Return (X, Y) of the center of cell containing provided text 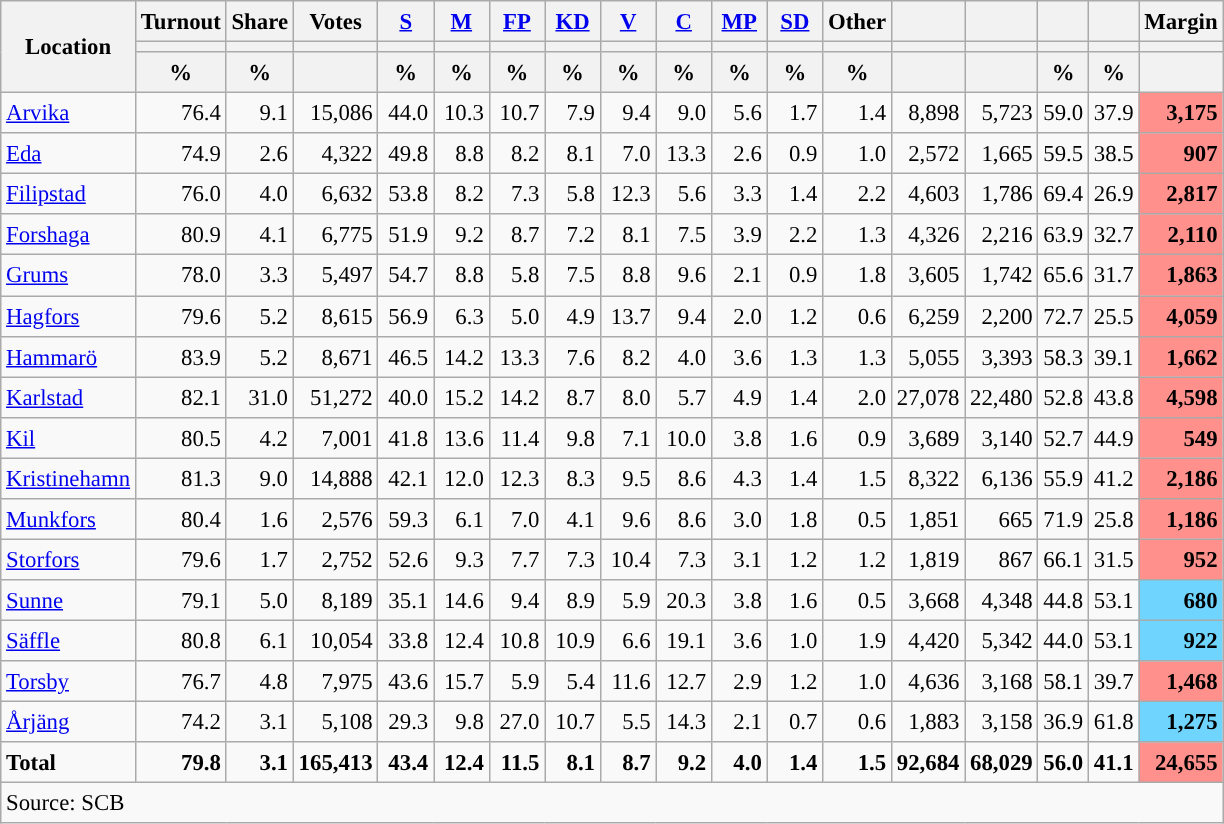
15.2 (462, 398)
4.8 (260, 682)
Source: SCB (612, 804)
C (684, 22)
V (628, 22)
4,636 (928, 682)
6,259 (928, 316)
12.0 (462, 478)
26.9 (1113, 194)
6.6 (628, 640)
KD (573, 22)
Torsby (68, 682)
40.0 (406, 398)
10.0 (684, 438)
5,108 (336, 722)
29.3 (406, 722)
3,175 (1181, 114)
Sunne (68, 600)
74.2 (180, 722)
10,054 (336, 640)
56.0 (1063, 762)
58.1 (1063, 682)
680 (1181, 600)
Margin (1181, 22)
549 (1181, 438)
19.1 (684, 640)
SD (795, 22)
5.5 (628, 722)
46.5 (406, 356)
8.0 (628, 398)
14.3 (684, 722)
14,888 (336, 478)
7,001 (336, 438)
76.7 (180, 682)
13.7 (628, 316)
Arvika (68, 114)
5,342 (1002, 640)
Eda (68, 154)
7.9 (573, 114)
8,322 (928, 478)
82.1 (180, 398)
1,665 (1002, 154)
43.8 (1113, 398)
14.6 (462, 600)
Share (260, 22)
M (462, 22)
63.9 (1063, 234)
68,029 (1002, 762)
4,348 (1002, 600)
7.7 (517, 560)
2.9 (739, 682)
3,158 (1002, 722)
Kil (68, 438)
55.9 (1063, 478)
31.0 (260, 398)
4,326 (928, 234)
41.1 (1113, 762)
1,819 (928, 560)
6,775 (336, 234)
Total (68, 762)
Munkfors (68, 520)
1,468 (1181, 682)
3,689 (928, 438)
FP (517, 22)
20.3 (684, 600)
4.3 (739, 478)
25.8 (1113, 520)
1,883 (928, 722)
10.3 (462, 114)
15.7 (462, 682)
5,497 (336, 276)
2,572 (928, 154)
3,605 (928, 276)
42.1 (406, 478)
7.6 (573, 356)
43.4 (406, 762)
32.7 (1113, 234)
3,168 (1002, 682)
8.9 (573, 600)
52.7 (1063, 438)
5,723 (1002, 114)
4.2 (260, 438)
51,272 (336, 398)
44.8 (1063, 600)
33.8 (406, 640)
76.4 (180, 114)
12.7 (684, 682)
2,817 (1181, 194)
MP (739, 22)
2,110 (1181, 234)
59.0 (1063, 114)
72.7 (1063, 316)
6,136 (1002, 478)
9.1 (260, 114)
3,140 (1002, 438)
7.1 (628, 438)
0.7 (795, 722)
11.5 (517, 762)
952 (1181, 560)
Votes (336, 22)
31.7 (1113, 276)
10.9 (573, 640)
41.2 (1113, 478)
Årjäng (68, 722)
52.6 (406, 560)
867 (1002, 560)
1,742 (1002, 276)
59.5 (1063, 154)
31.5 (1113, 560)
S (406, 22)
3,668 (928, 600)
2,186 (1181, 478)
2,752 (336, 560)
80.5 (180, 438)
39.7 (1113, 682)
11.6 (628, 682)
2,200 (1002, 316)
Hammarö (68, 356)
9.3 (462, 560)
52.8 (1063, 398)
83.9 (180, 356)
51.9 (406, 234)
1,275 (1181, 722)
Storfors (68, 560)
59.3 (406, 520)
5.4 (573, 682)
Grums (68, 276)
80.8 (180, 640)
49.8 (406, 154)
7.2 (573, 234)
1,851 (928, 520)
665 (1002, 520)
39.1 (1113, 356)
165,413 (336, 762)
4,420 (928, 640)
61.8 (1113, 722)
6,632 (336, 194)
66.1 (1063, 560)
8,615 (336, 316)
6.3 (462, 316)
4,603 (928, 194)
27.0 (517, 722)
35.1 (406, 600)
10.8 (517, 640)
Kristinehamn (68, 478)
74.9 (180, 154)
4,322 (336, 154)
7,975 (336, 682)
54.7 (406, 276)
79.1 (180, 600)
922 (1181, 640)
Turnout (180, 22)
5.7 (684, 398)
10.4 (628, 560)
2,576 (336, 520)
65.6 (1063, 276)
38.5 (1113, 154)
907 (1181, 154)
1.9 (858, 640)
36.9 (1063, 722)
80.9 (180, 234)
1,786 (1002, 194)
2,216 (1002, 234)
13.6 (462, 438)
25.5 (1113, 316)
8,671 (336, 356)
5,055 (928, 356)
11.4 (517, 438)
9.5 (628, 478)
80.4 (180, 520)
8,189 (336, 600)
41.8 (406, 438)
3.0 (739, 520)
3.9 (739, 234)
Säffle (68, 640)
78.0 (180, 276)
4,059 (1181, 316)
43.6 (406, 682)
24,655 (1181, 762)
58.3 (1063, 356)
92,684 (928, 762)
Filipstad (68, 194)
1,863 (1181, 276)
22,480 (1002, 398)
1,186 (1181, 520)
Hagfors (68, 316)
71.9 (1063, 520)
8,898 (928, 114)
44.9 (1113, 438)
Location (68, 47)
76.0 (180, 194)
Karlstad (68, 398)
27,078 (928, 398)
69.4 (1063, 194)
3,393 (1002, 356)
1,662 (1181, 356)
8.3 (573, 478)
4,598 (1181, 398)
81.3 (180, 478)
Other (858, 22)
37.9 (1113, 114)
Forshaga (68, 234)
56.9 (406, 316)
15,086 (336, 114)
79.8 (180, 762)
53.8 (406, 194)
